Search for the cell housing the specified text and yield its (X, Y) center coordinate. 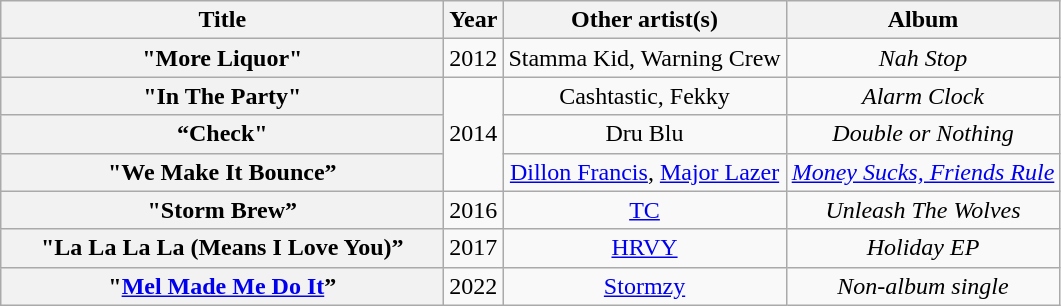
"Storm Brew” (222, 210)
Title (222, 20)
Money Sucks, Friends Rule (923, 172)
Dru Blu (644, 134)
Year (474, 20)
Unleash The Wolves (923, 210)
Album (923, 20)
Dillon Francis, Major Lazer (644, 172)
Stamma Kid, Warning Crew (644, 58)
“Check" (222, 134)
"Mel Made Me Do It” (222, 286)
Other artist(s) (644, 20)
Alarm Clock (923, 96)
2022 (474, 286)
Nah Stop (923, 58)
Cashtastic, Fekky (644, 96)
"More Liquor" (222, 58)
2017 (474, 248)
Stormzy (644, 286)
"In The Party" (222, 96)
"La La La La (Means I Love You)” (222, 248)
HRVY (644, 248)
2014 (474, 134)
TC (644, 210)
Non-album single (923, 286)
Double or Nothing (923, 134)
Holiday EP (923, 248)
2016 (474, 210)
2012 (474, 58)
"We Make It Bounce” (222, 172)
